Find where the given text appears and provide that cell's center as (X, Y) coordinate. 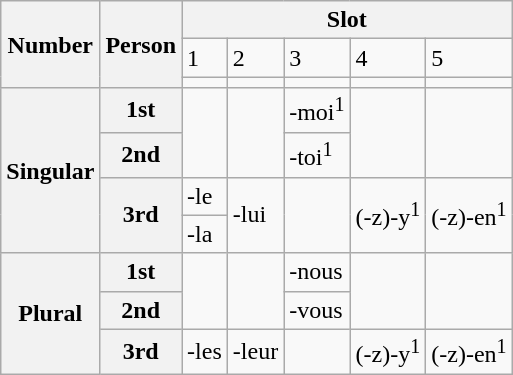
-la (205, 234)
5 (469, 58)
-nous (317, 272)
-vous (317, 310)
-leur (255, 352)
-les (205, 352)
1 (205, 58)
-toi1 (317, 154)
Slot (348, 20)
Person (141, 44)
Plural (50, 314)
Singular (50, 170)
2 (255, 58)
-moi1 (317, 110)
-le (205, 196)
-lui (255, 215)
4 (388, 58)
Number (50, 44)
3 (317, 58)
